Provide the [x, y] coordinate of the cell's center where the given text is located.  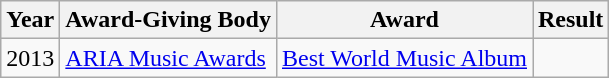
Year [30, 20]
ARIA Music Awards [168, 58]
Award-Giving Body [168, 20]
Best World Music Album [404, 58]
Award [404, 20]
Result [570, 20]
2013 [30, 58]
